Find where the given text appears and provide that cell's center as [x, y] coordinate. 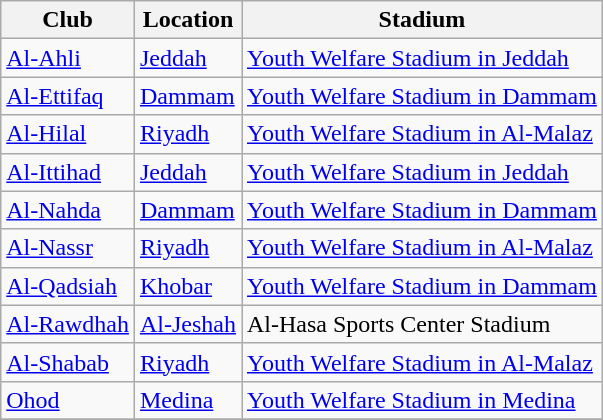
Al-Ahli [68, 58]
Youth Welfare Stadium in Medina [422, 400]
Club [68, 20]
Medina [188, 400]
Al-Shabab [68, 362]
Stadium [422, 20]
Al-Rawdhah [68, 324]
Al-Jeshah [188, 324]
Al-Ittihad [68, 172]
Al-Hasa Sports Center Stadium [422, 324]
Al-Hilal [68, 134]
Al-Ettifaq [68, 96]
Ohod [68, 400]
Al-Qadsiah [68, 286]
Location [188, 20]
Al-Nassr [68, 248]
Khobar [188, 286]
Al-Nahda [68, 210]
